Return [x, y] of the center of cell containing provided text 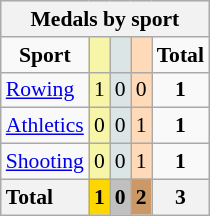
3 [180, 197]
Athletics [45, 126]
Sport [45, 55]
Rowing [45, 90]
Shooting [45, 162]
Medals by sport [105, 19]
2 [142, 197]
